Extract the (X, Y) coordinate from the center of the cell holding the provided text.  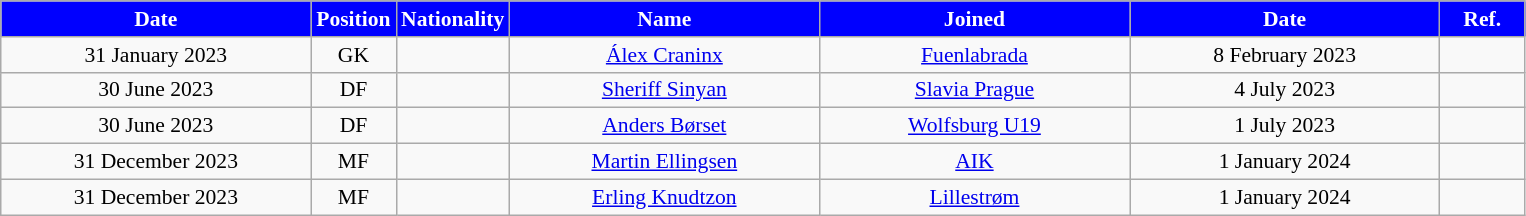
Wolfsburg U19 (974, 126)
Name (664, 19)
31 January 2023 (156, 55)
Ref. (1482, 19)
Position (354, 19)
AIK (974, 162)
4 July 2023 (1285, 90)
Slavia Prague (974, 90)
Nationality (452, 19)
Lillestrøm (974, 197)
Sheriff Sinyan (664, 90)
8 February 2023 (1285, 55)
Anders Børset (664, 126)
Álex Craninx (664, 55)
Martin Ellingsen (664, 162)
1 July 2023 (1285, 126)
Erling Knudtzon (664, 197)
Joined (974, 19)
Fuenlabrada (974, 55)
GK (354, 55)
